For the text-containing cell, return its midpoint in [X, Y] coordinate format. 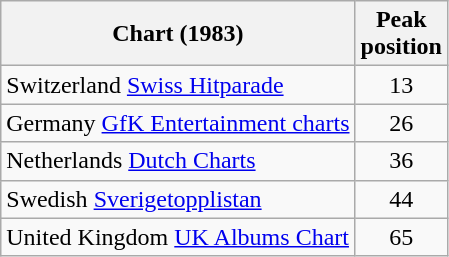
Switzerland Swiss Hitparade [178, 85]
Chart (1983) [178, 34]
Netherlands Dutch Charts [178, 161]
United Kingdom UK Albums Chart [178, 237]
Peakposition [401, 34]
65 [401, 237]
13 [401, 85]
44 [401, 199]
Germany GfK Entertainment charts [178, 123]
26 [401, 123]
Swedish Sverigetopplistan [178, 199]
36 [401, 161]
